Find where the given text appears and provide that cell's center as [X, Y] coordinate. 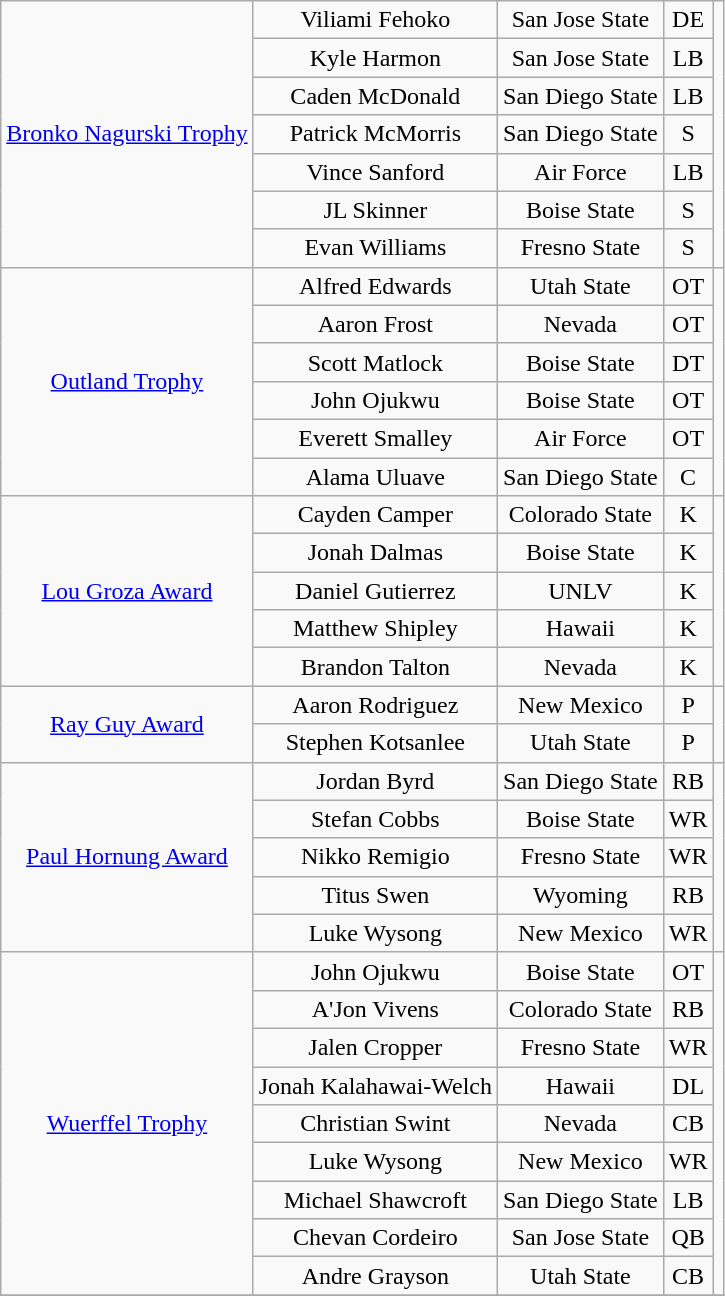
Jonah Kalahawai-Welch [375, 1085]
Matthew Shipley [375, 629]
Wyoming [581, 895]
Vince Sanford [375, 172]
Ray Guy Award [127, 724]
Andre Grayson [375, 1276]
Outland Trophy [127, 381]
Stephen Kotsanlee [375, 743]
Jalen Cropper [375, 1047]
Bronko Nagurski Trophy [127, 134]
JL Skinner [375, 210]
Viliami Fehoko [375, 20]
Nikko Remigio [375, 857]
Christian Swint [375, 1124]
Everett Smalley [375, 438]
Jordan Byrd [375, 781]
Daniel Gutierrez [375, 591]
DT [688, 362]
Chevan Cordeiro [375, 1238]
Aaron Frost [375, 324]
Wuerffel Trophy [127, 1124]
Kyle Harmon [375, 58]
Caden McDonald [375, 96]
UNLV [581, 591]
C [688, 477]
Stefan Cobbs [375, 819]
Paul Hornung Award [127, 857]
Titus Swen [375, 895]
Jonah Dalmas [375, 553]
Lou Groza Award [127, 591]
DE [688, 20]
Michael Shawcroft [375, 1200]
Alama Uluave [375, 477]
A'Jon Vivens [375, 1009]
Brandon Talton [375, 667]
Aaron Rodriguez [375, 705]
Alfred Edwards [375, 286]
DL [688, 1085]
QB [688, 1238]
Patrick McMorris [375, 134]
Cayden Camper [375, 515]
Scott Matlock [375, 362]
Evan Williams [375, 248]
